For the text-containing cell, return its midpoint in (X, Y) coordinate format. 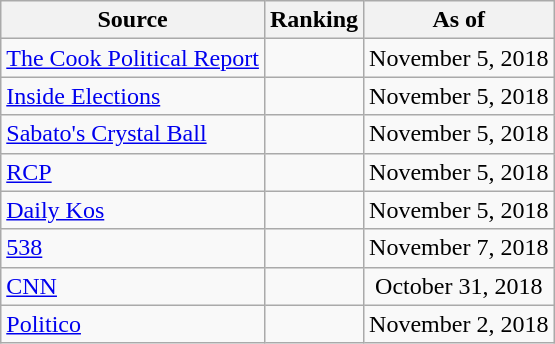
The Cook Political Report (133, 58)
As of (459, 20)
CNN (133, 286)
Daily Kos (133, 210)
RCP (133, 172)
Source (133, 20)
538 (133, 248)
November 2, 2018 (459, 324)
October 31, 2018 (459, 286)
Politico (133, 324)
November 7, 2018 (459, 248)
Sabato's Crystal Ball (133, 134)
Inside Elections (133, 96)
Ranking (314, 20)
